Output the [x, y] coordinate of the center of the cell containing the given text.  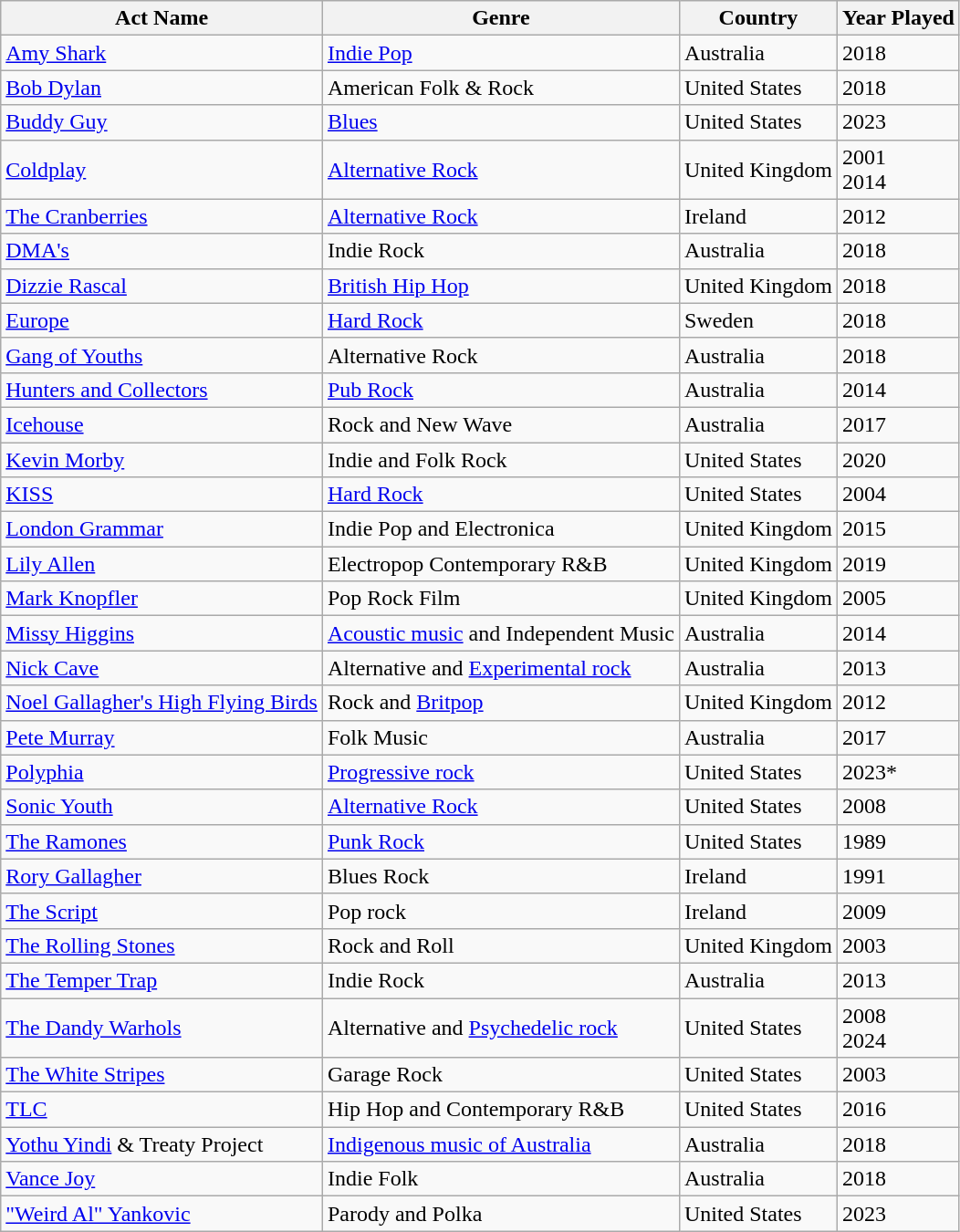
Indie Pop [500, 53]
Folk Music [500, 737]
2005 [898, 599]
The Script [162, 911]
The Cranberries [162, 216]
2009 [898, 911]
Blues [500, 122]
Icehouse [162, 424]
Acoustic music and Independent Music [500, 633]
Indie and Folk Rock [500, 459]
Dizzie Rascal [162, 286]
Act Name [162, 18]
Year Played [898, 18]
2008 [898, 807]
20012014 [898, 170]
Rory Gallagher [162, 876]
The Dandy Warhols [162, 1028]
Rock and Roll [500, 945]
Gang of Youths [162, 355]
2004 [898, 495]
Pete Murray [162, 737]
Pub Rock [500, 390]
Genre [500, 18]
TLC [162, 1110]
Sweden [757, 320]
Indigenous music of Australia [500, 1144]
DMA's [162, 251]
Coldplay [162, 170]
Pop rock [500, 911]
2019 [898, 564]
London Grammar [162, 529]
2020 [898, 459]
2016 [898, 1110]
The White Stripes [162, 1075]
Nick Cave [162, 668]
Lily Allen [162, 564]
Yothu Yindi & Treaty Project [162, 1144]
2015 [898, 529]
Garage Rock [500, 1075]
Alternative and Psychedelic rock [500, 1028]
1989 [898, 841]
"Weird Al" Yankovic [162, 1214]
Noel Gallagher's High Flying Birds [162, 703]
Polyphia [162, 772]
The Temper Trap [162, 980]
Electropop Contemporary R&B [500, 564]
Amy Shark [162, 53]
Vance Joy [162, 1179]
The Ramones [162, 841]
Blues Rock [500, 876]
American Folk & Rock [500, 88]
The Rolling Stones [162, 945]
Alternative and Experimental rock [500, 668]
Rock and Britpop [500, 703]
Missy Higgins [162, 633]
2023* [898, 772]
Hunters and Collectors [162, 390]
Kevin Morby [162, 459]
1991 [898, 876]
Indie Folk [500, 1179]
Country [757, 18]
KISS [162, 495]
Buddy Guy [162, 122]
British Hip Hop [500, 286]
Sonic Youth [162, 807]
Europe [162, 320]
Punk Rock [500, 841]
20082024 [898, 1028]
Rock and New Wave [500, 424]
Bob Dylan [162, 88]
Parody and Polka [500, 1214]
Progressive rock [500, 772]
Hip Hop and Contemporary R&B [500, 1110]
Indie Pop and Electronica [500, 529]
Mark Knopfler [162, 599]
Pop Rock Film [500, 599]
